Determine the (x, y) coordinate at the center of the cell enclosing the given text.  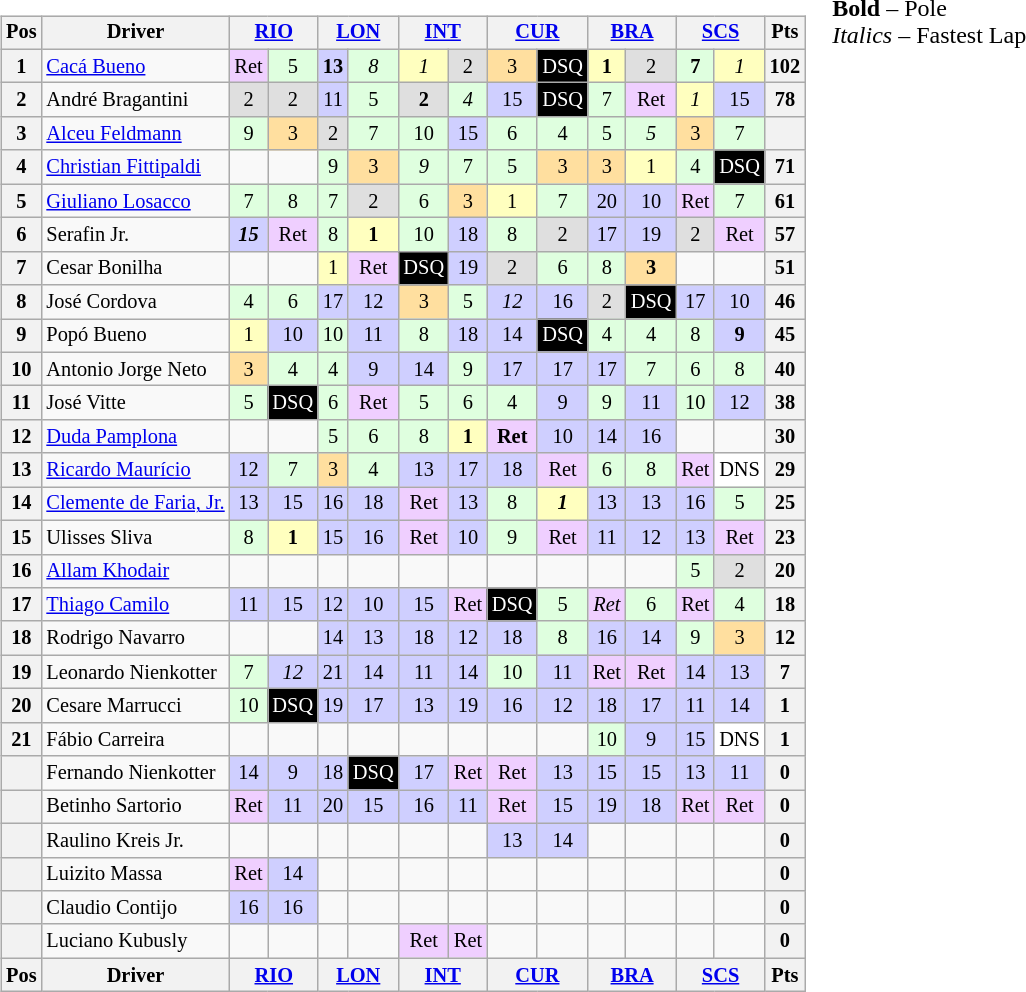
23 (785, 537)
Rodrigo Navarro (135, 638)
Raulino Kreis Jr. (135, 840)
30 (785, 437)
Clemente de Faria, Jr. (135, 504)
Popó Bueno (135, 336)
57 (785, 235)
78 (785, 100)
Ricardo Maurício (135, 470)
Christian Fittipaldi (135, 167)
25 (785, 504)
Betinho Sartorio (135, 807)
46 (785, 302)
Fábio Carreira (135, 739)
Luizito Massa (135, 874)
61 (785, 201)
71 (785, 167)
102 (785, 66)
38 (785, 403)
Cesar Bonilha (135, 268)
José Vitte (135, 403)
29 (785, 470)
Fernando Nienkotter (135, 773)
Alceu Feldmann (135, 134)
51 (785, 268)
Thiago Camilo (135, 605)
Cesare Marrucci (135, 706)
Duda Pamplona (135, 437)
45 (785, 336)
Cacá Bueno (135, 66)
André Bragantini (135, 100)
Giuliano Losacco (135, 201)
Ulisses Sliva (135, 537)
Claudio Contijo (135, 908)
Allam Khodair (135, 571)
Leonardo Nienkotter (135, 672)
40 (785, 369)
Luciano Kubusly (135, 941)
Serafin Jr. (135, 235)
Antonio Jorge Neto (135, 369)
José Cordova (135, 302)
